Detect which cell encompasses the target text, then output its [X, Y] center coordinate. 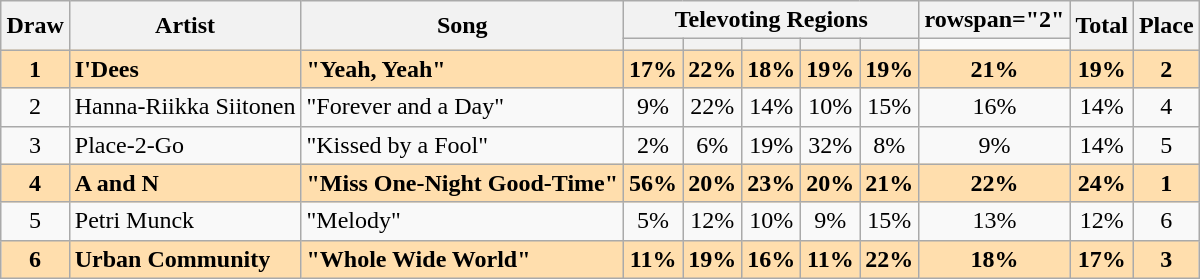
Place-2-Go [185, 145]
"Whole Wide World" [462, 259]
13% [994, 221]
Televoting Regions [772, 20]
rowspan="2" [994, 20]
Hanna-Riikka Siitonen [185, 107]
"Forever and a Day" [462, 107]
24% [1102, 183]
Petri Munck [185, 221]
Draw [35, 26]
Total [1102, 26]
Artist [185, 26]
"Yeah, Yeah" [462, 69]
5% [654, 221]
A and N [185, 183]
Place [1166, 26]
56% [654, 183]
I'Dees [185, 69]
6% [712, 145]
"Miss One-Night Good-Time" [462, 183]
32% [830, 145]
"Kissed by a Fool" [462, 145]
"Melody" [462, 221]
Song [462, 26]
2% [654, 145]
23% [772, 183]
8% [890, 145]
Urban Community [185, 259]
